Scan for the cell matching the given text and deliver its [x, y] coordinate at center. 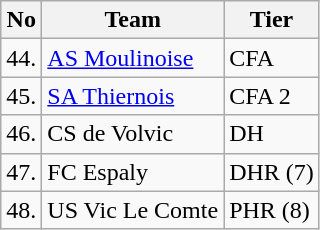
US Vic Le Comte [133, 210]
No [22, 20]
CFA 2 [272, 96]
Tier [272, 20]
CS de Volvic [133, 134]
AS Moulinoise [133, 58]
46. [22, 134]
44. [22, 58]
47. [22, 172]
DH [272, 134]
SA Thiernois [133, 96]
PHR (8) [272, 210]
CFA [272, 58]
45. [22, 96]
FC Espaly [133, 172]
DHR (7) [272, 172]
Team [133, 20]
48. [22, 210]
